Find where the given text appears and provide that cell's center as [x, y] coordinate. 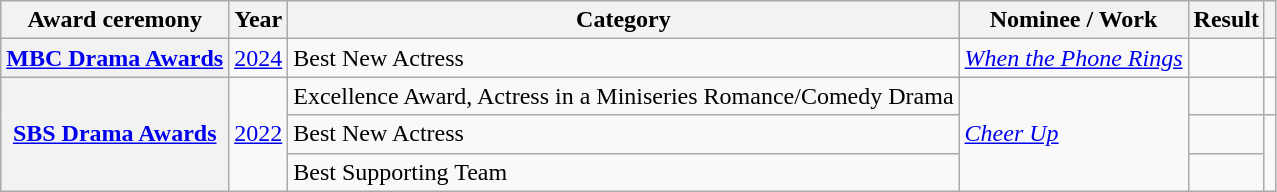
SBS Drama Awards [115, 134]
Nominee / Work [1074, 20]
MBC Drama Awards [115, 58]
Cheer Up [1074, 134]
2024 [258, 58]
When the Phone Rings [1074, 58]
Year [258, 20]
2022 [258, 134]
Excellence Award, Actress in a Miniseries Romance/Comedy Drama [624, 96]
Best Supporting Team [624, 172]
Award ceremony [115, 20]
Category [624, 20]
Result [1226, 20]
